Determine the [X, Y] coordinate at the center of the cell enclosing the given text.  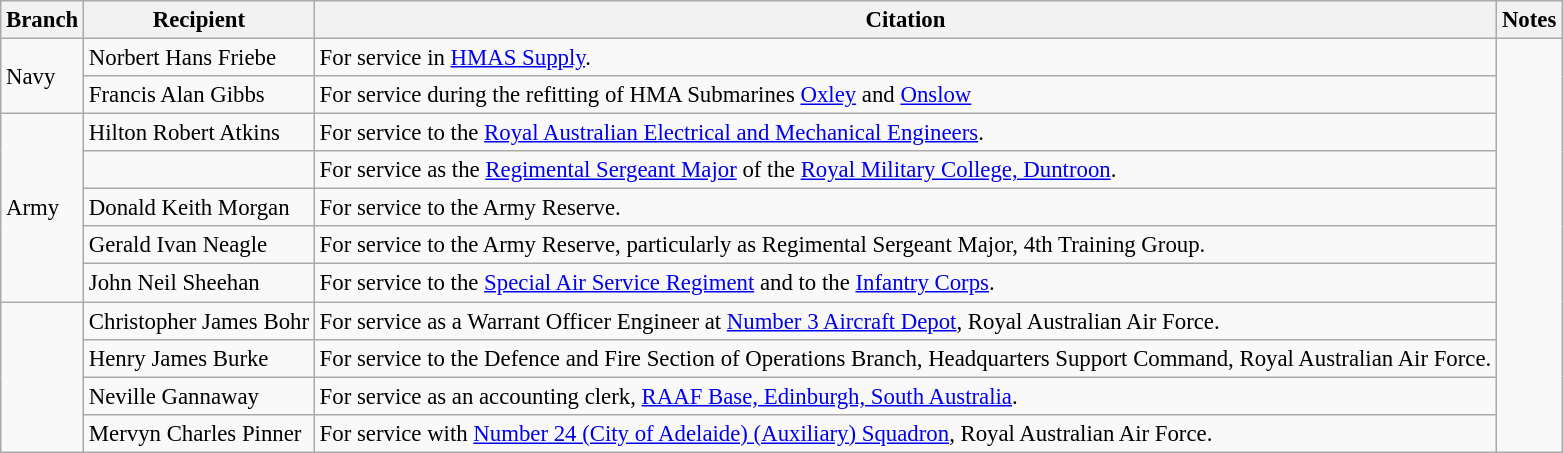
For service to the Special Air Service Regiment and to the Infantry Corps. [905, 283]
Henry James Burke [200, 358]
For service to the Army Reserve. [905, 208]
Navy [42, 76]
Gerald Ivan Neagle [200, 245]
Citation [905, 20]
Mervyn Charles Pinner [200, 433]
John Neil Sheehan [200, 283]
For service to the Army Reserve, particularly as Regimental Sergeant Major, 4th Training Group. [905, 245]
Francis Alan Gibbs [200, 95]
Recipient [200, 20]
Norbert Hans Friebe [200, 58]
Donald Keith Morgan [200, 208]
Branch [42, 20]
For service to the Royal Australian Electrical and Mechanical Engineers. [905, 133]
For service to the Defence and Fire Section of Operations Branch, Headquarters Support Command, Royal Australian Air Force. [905, 358]
Hilton Robert Atkins [200, 133]
For service in HMAS Supply. [905, 58]
For service with Number 24 (City of Adelaide) (Auxiliary) Squadron, Royal Australian Air Force. [905, 433]
For service during the refitting of HMA Submarines Oxley and Onslow [905, 95]
For service as a Warrant Officer Engineer at Number 3 Aircraft Depot, Royal Australian Air Force. [905, 321]
Neville Gannaway [200, 396]
For service as an accounting clerk, RAAF Base, Edinburgh, South Australia. [905, 396]
For service as the Regimental Sergeant Major of the Royal Military College, Duntroon. [905, 170]
Notes [1530, 20]
Army [42, 208]
Christopher James Bohr [200, 321]
